Extract the [x, y] coordinate from the center of the cell holding the provided text.  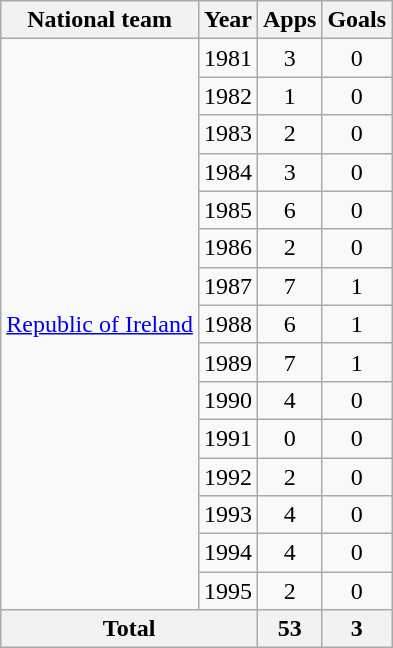
1988 [228, 324]
1987 [228, 286]
1993 [228, 515]
1990 [228, 400]
Total [130, 629]
1983 [228, 134]
Goals [357, 20]
1986 [228, 248]
1981 [228, 58]
1995 [228, 591]
Year [228, 20]
1994 [228, 553]
1985 [228, 210]
1992 [228, 477]
Apps [289, 20]
1984 [228, 172]
53 [289, 629]
Republic of Ireland [100, 324]
1991 [228, 438]
1989 [228, 362]
National team [100, 20]
1982 [228, 96]
